Scan for the cell matching the given text and deliver its [x, y] coordinate at center. 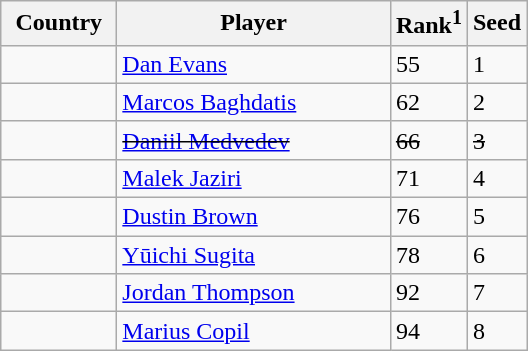
Jordan Thompson [254, 293]
Yūichi Sugita [254, 255]
Dan Evans [254, 64]
8 [496, 331]
4 [496, 178]
Seed [496, 24]
78 [428, 255]
5 [496, 217]
Marcos Baghdatis [254, 102]
2 [496, 102]
3 [496, 140]
Daniil Medvedev [254, 140]
7 [496, 293]
Marius Copil [254, 331]
62 [428, 102]
6 [496, 255]
71 [428, 178]
66 [428, 140]
Rank1 [428, 24]
55 [428, 64]
76 [428, 217]
1 [496, 64]
94 [428, 331]
Dustin Brown [254, 217]
Country [59, 24]
Malek Jaziri [254, 178]
92 [428, 293]
Player [254, 24]
